Find where the given text appears and provide that cell's center as (x, y) coordinate. 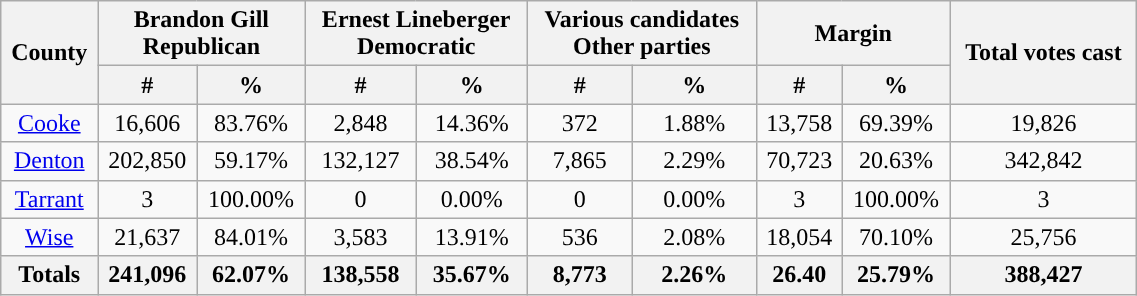
14.36% (472, 123)
1.88% (694, 123)
18,054 (799, 237)
241,096 (148, 275)
13.91% (472, 237)
372 (580, 123)
13,758 (799, 123)
38.54% (472, 161)
20.63% (896, 161)
2.08% (694, 237)
Tarrant (50, 199)
Ernest LinebergerDemocratic (416, 34)
16,606 (148, 123)
132,127 (360, 161)
70.10% (896, 237)
Various candidatesOther parties (642, 34)
342,842 (1044, 161)
Denton (50, 161)
536 (580, 237)
21,637 (148, 237)
69.39% (896, 123)
Total votes cast (1044, 52)
25.79% (896, 275)
Margin (853, 34)
83.76% (251, 123)
7,865 (580, 161)
2.29% (694, 161)
84.01% (251, 237)
138,558 (360, 275)
26.40 (799, 275)
3,583 (360, 237)
202,850 (148, 161)
2.26% (694, 275)
62.07% (251, 275)
25,756 (1044, 237)
2,848 (360, 123)
388,427 (1044, 275)
19,826 (1044, 123)
Brandon GillRepublican (202, 34)
35.67% (472, 275)
County (50, 52)
Cooke (50, 123)
59.17% (251, 161)
Totals (50, 275)
8,773 (580, 275)
70,723 (799, 161)
Wise (50, 237)
